From the cell containing the given text, extract its center point as (x, y) coordinate. 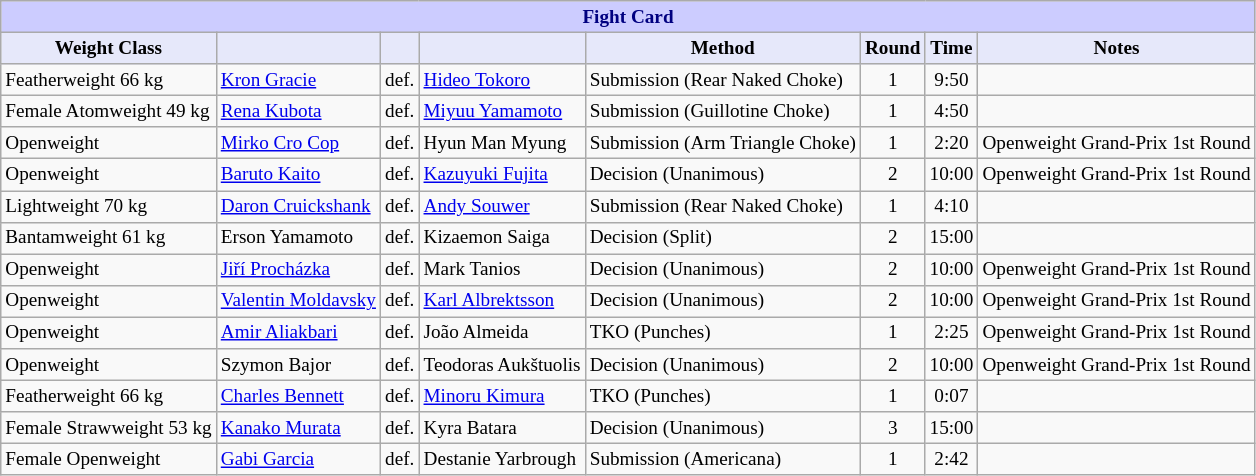
Daron Cruickshank (298, 206)
Female Strawweight 53 kg (108, 428)
Jiří Procházka (298, 270)
Karl Albrektsson (502, 301)
2:42 (952, 460)
Teodoras Aukštuolis (502, 365)
Decision (Split) (722, 238)
Hyun Man Myung (502, 143)
Baruto Kaito (298, 175)
Method (722, 48)
Mark Tanios (502, 270)
Charles Bennett (298, 396)
Fight Card (628, 17)
Rena Kubota (298, 111)
Kyra Batara (502, 428)
Submission (Arm Triangle Choke) (722, 143)
Hideo Tokoro (502, 80)
Kizaemon Saiga (502, 238)
Szymon Bajor (298, 365)
Kanako Murata (298, 428)
Amir Aliakbari (298, 333)
Female Atomweight 49 kg (108, 111)
0:07 (952, 396)
Mirko Cro Cop (298, 143)
João Almeida (502, 333)
2:25 (952, 333)
Submission (Americana) (722, 460)
Kazuyuki Fujita (502, 175)
Submission (Guillotine Choke) (722, 111)
Kron Gracie (298, 80)
3 (892, 428)
Miyuu Yamamoto (502, 111)
Bantamweight 61 kg (108, 238)
Female Openweight (108, 460)
Gabi Garcia (298, 460)
9:50 (952, 80)
Weight Class (108, 48)
Erson Yamamoto (298, 238)
Minoru Kimura (502, 396)
Destanie Yarbrough (502, 460)
Andy Souwer (502, 206)
Notes (1116, 48)
4:10 (952, 206)
4:50 (952, 111)
2:20 (952, 143)
Valentin Moldavsky (298, 301)
Round (892, 48)
Lightweight 70 kg (108, 206)
Time (952, 48)
